Return the (X, Y) coordinate for the center point of the cell that contains the specified text.  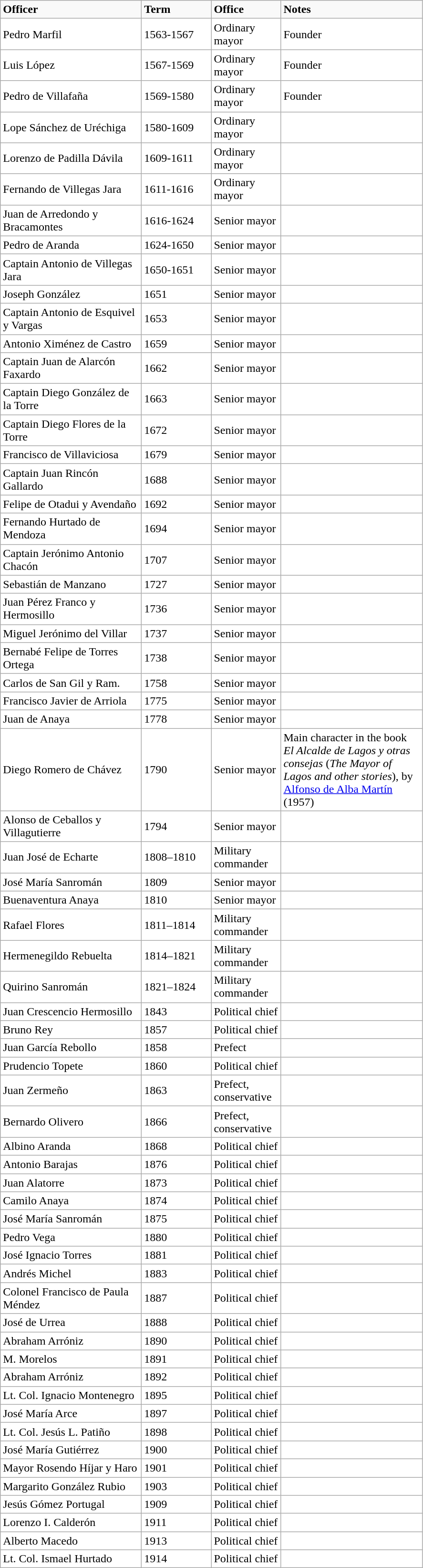
Francisco de Villaviciosa (71, 455)
1901 (176, 1468)
1778 (176, 719)
1863 (176, 1090)
1897 (176, 1413)
Mayor Rosendo Híjar y Haro (71, 1468)
Antonio Ximénez de Castro (71, 343)
José de Urrea (71, 1323)
Bernardo Olivero (71, 1122)
1567-1569 (176, 65)
Alberto Macedo (71, 1541)
1868 (176, 1146)
Fernando de Villegas Jara (71, 189)
Rafael Flores (71, 925)
Captain Juan Rincón Gallardo (71, 479)
1809 (176, 882)
Andrés Michel (71, 1273)
1563-1567 (176, 34)
Juan Crescencio Hermosillo (71, 1011)
1659 (176, 343)
1580-1609 (176, 127)
Juan Zermeño (71, 1090)
1881 (176, 1255)
1913 (176, 1541)
1662 (176, 368)
1694 (176, 529)
1843 (176, 1011)
Carlos de San Gil y Ram. (71, 683)
1860 (176, 1066)
Pedro Marfil (71, 34)
Pedro Vega (71, 1237)
1672 (176, 431)
Bruno Rey (71, 1030)
Lope Sánchez de Uréchiga (71, 127)
1727 (176, 584)
1692 (176, 504)
1569-1580 (176, 96)
1736 (176, 609)
Lt. Col. Jesús L. Patiño (71, 1431)
Prudencio Topete (71, 1066)
1890 (176, 1341)
1909 (176, 1505)
Bernabé Felipe de Torres Ortega (71, 658)
Captain Diego González de la Torre (71, 399)
1611-1616 (176, 189)
Pedro de Villafaña (71, 96)
Felipe de Otadui y Avendaño (71, 504)
1900 (176, 1450)
1898 (176, 1431)
Captain Juan de Alarcón Faxardo (71, 368)
Lorenzo de Padilla Dávila (71, 158)
M. Morelos (71, 1359)
Buenaventura Anaya (71, 900)
1738 (176, 658)
Joseph González (71, 294)
1866 (176, 1122)
Juan de Arredondo y Bracamontes (71, 221)
Fernando Hurtado de Mendoza (71, 529)
José María Arce (71, 1413)
1914 (176, 1559)
1808–1810 (176, 857)
1911 (176, 1523)
1891 (176, 1359)
Prefect (246, 1048)
1663 (176, 399)
Luis López (71, 65)
1887 (176, 1298)
1874 (176, 1201)
Captain Diego Flores de la Torre (71, 431)
1679 (176, 455)
José María Gutiérrez (71, 1450)
Miguel Jerónimo del Villar (71, 633)
José Ignacio Torres (71, 1255)
1653 (176, 319)
1892 (176, 1377)
1814–1821 (176, 956)
1895 (176, 1395)
Officer (71, 10)
Captain Jerónimo Antonio Chacón (71, 559)
Captain Antonio de Villegas Jara (71, 269)
Notes (351, 10)
1857 (176, 1030)
1688 (176, 479)
Juan de Anaya (71, 719)
Diego Romero de Chávez (71, 769)
1883 (176, 1273)
1858 (176, 1048)
Juan García Rebollo (71, 1048)
Juan Alatorre (71, 1182)
Colonel Francisco de Paula Méndez (71, 1298)
1651 (176, 294)
Pedro de Aranda (71, 245)
Juan José de Echarte (71, 857)
Antonio Barajas (71, 1164)
Quirino Sanromán (71, 987)
Office (246, 10)
1737 (176, 633)
Main character in the book El Alcalde de Lagos y otras consejas (The Mayor of Lagos and other stories), by Alfonso de Alba Martín (1957) (351, 769)
Alonso de Ceballos y Villagutierre (71, 827)
1880 (176, 1237)
Margarito González Rubio (71, 1486)
Francisco Javier de Arriola (71, 701)
Lt. Col. Ignacio Montenegro (71, 1395)
Juan Pérez Franco y Hermosillo (71, 609)
Albino Aranda (71, 1146)
Hermenegildo Rebuelta (71, 956)
1790 (176, 769)
1707 (176, 559)
1775 (176, 701)
1650-1651 (176, 269)
1875 (176, 1219)
1821–1824 (176, 987)
1810 (176, 900)
1873 (176, 1182)
Captain Antonio de Esquivel y Vargas (71, 319)
Camilo Anaya (71, 1201)
1609-1611 (176, 158)
1794 (176, 827)
Sebastián de Manzano (71, 584)
1903 (176, 1486)
1888 (176, 1323)
Lt. Col. Ismael Hurtado (71, 1559)
1616-1624 (176, 221)
Jesús Gómez Portugal (71, 1505)
1811–1814 (176, 925)
Lorenzo I. Calderón (71, 1523)
1758 (176, 683)
1624-1650 (176, 245)
1876 (176, 1164)
Term (176, 10)
